Return (x, y) of the center of cell containing provided text 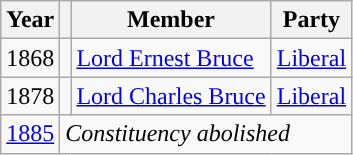
Party (311, 20)
Constituency abolished (206, 134)
Lord Charles Bruce (171, 96)
Lord Ernest Bruce (171, 58)
Member (171, 20)
1878 (30, 96)
1885 (30, 134)
1868 (30, 58)
Year (30, 20)
